From the cell containing the given text, extract its center point as (X, Y) coordinate. 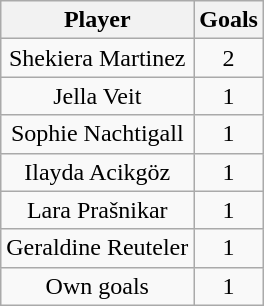
Geraldine Reuteler (98, 248)
2 (229, 58)
Shekiera Martinez (98, 58)
Player (98, 20)
Ilayda Acikgöz (98, 172)
Lara Prašnikar (98, 210)
Goals (229, 20)
Jella Veit (98, 96)
Sophie Nachtigall (98, 134)
Own goals (98, 286)
